Extract the [x, y] coordinate from the center of the cell holding the provided text.  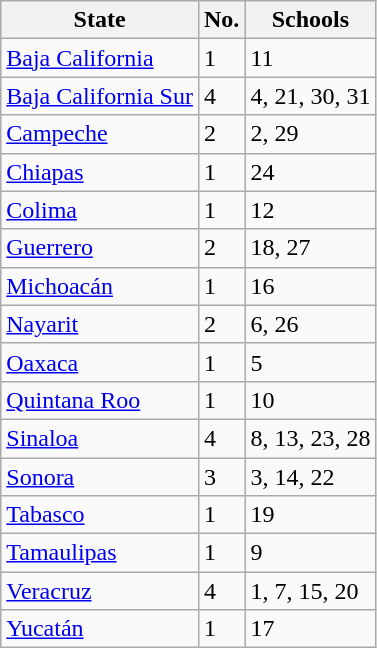
Tabasco [100, 515]
Veracruz [100, 591]
Quintana Roo [100, 400]
2, 29 [310, 134]
Tamaulipas [100, 553]
3 [221, 477]
19 [310, 515]
24 [310, 172]
State [100, 20]
4, 21, 30, 31 [310, 96]
8, 13, 23, 28 [310, 438]
Chiapas [100, 172]
5 [310, 362]
Sinaloa [100, 438]
12 [310, 210]
Sonora [100, 477]
Yucatán [100, 629]
9 [310, 553]
16 [310, 286]
Michoacán [100, 286]
11 [310, 58]
Baja California Sur [100, 96]
Baja California [100, 58]
6, 26 [310, 324]
10 [310, 400]
Guerrero [100, 248]
Campeche [100, 134]
17 [310, 629]
Schools [310, 20]
1, 7, 15, 20 [310, 591]
No. [221, 20]
Colima [100, 210]
Oaxaca [100, 362]
3, 14, 22 [310, 477]
18, 27 [310, 248]
Nayarit [100, 324]
